Extract the [X, Y] coordinate from the center of the cell holding the provided text.  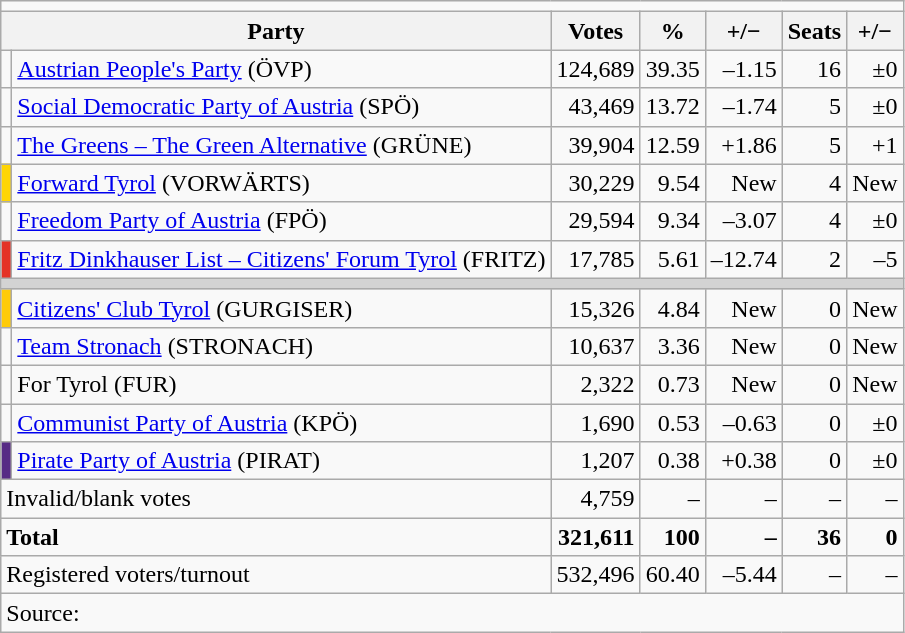
Invalid/blank votes [276, 499]
0.38 [672, 461]
29,594 [596, 221]
% [672, 31]
2,322 [596, 384]
36 [814, 537]
5.61 [672, 259]
0.73 [672, 384]
43,469 [596, 107]
–5.44 [744, 575]
9.54 [672, 183]
Communist Party of Austria (KPÖ) [282, 423]
1,207 [596, 461]
9.34 [672, 221]
10,637 [596, 346]
13.72 [672, 107]
60.40 [672, 575]
–1.15 [744, 69]
+0.38 [744, 461]
The Greens – The Green Alternative (GRÜNE) [282, 145]
0.53 [672, 423]
Source: [452, 613]
30,229 [596, 183]
Seats [814, 31]
–5 [875, 259]
39.35 [672, 69]
39,904 [596, 145]
12.59 [672, 145]
16 [814, 69]
Registered voters/turnout [276, 575]
Fritz Dinkhauser List – Citizens' Forum Tyrol (FRITZ) [282, 259]
2 [814, 259]
1,690 [596, 423]
–1.74 [744, 107]
For Tyrol (FUR) [282, 384]
Freedom Party of Austria (FPÖ) [282, 221]
532,496 [596, 575]
Pirate Party of Austria (PIRAT) [282, 461]
–3.07 [744, 221]
–12.74 [744, 259]
–0.63 [744, 423]
124,689 [596, 69]
Forward Tyrol (VORWÄRTS) [282, 183]
+1.86 [744, 145]
321,611 [596, 537]
3.36 [672, 346]
Social Democratic Party of Austria (SPÖ) [282, 107]
Party [276, 31]
+1 [875, 145]
100 [672, 537]
4.84 [672, 308]
17,785 [596, 259]
Team Stronach (STRONACH) [282, 346]
15,326 [596, 308]
Total [276, 537]
Citizens' Club Tyrol (GURGISER) [282, 308]
4,759 [596, 499]
Austrian People's Party (ÖVP) [282, 69]
Votes [596, 31]
